From the cell containing the given text, extract its center point as [x, y] coordinate. 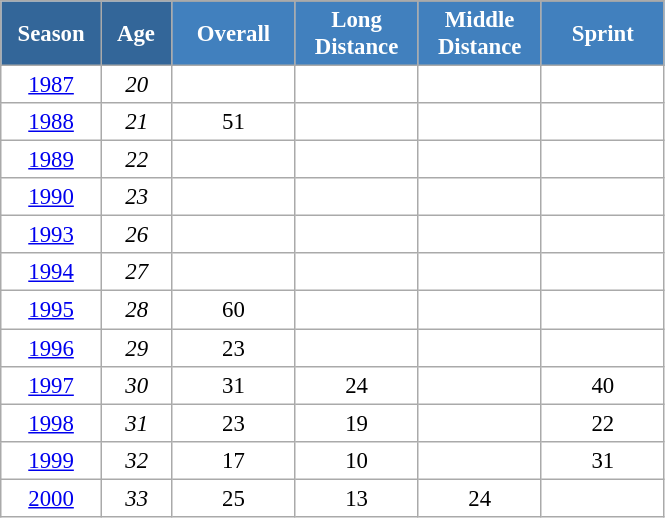
1990 [52, 197]
2000 [52, 498]
1998 [52, 423]
1999 [52, 460]
51 [234, 122]
25 [234, 498]
17 [234, 460]
21 [136, 122]
32 [136, 460]
33 [136, 498]
60 [234, 310]
1996 [52, 348]
1997 [52, 385]
13 [356, 498]
20 [136, 85]
1993 [52, 235]
1988 [52, 122]
27 [136, 273]
Middle Distance [480, 34]
19 [356, 423]
Season [52, 34]
Long Distance [356, 34]
1995 [52, 310]
Age [136, 34]
Sprint [602, 34]
40 [602, 385]
1989 [52, 160]
1987 [52, 85]
28 [136, 310]
26 [136, 235]
10 [356, 460]
29 [136, 348]
30 [136, 385]
1994 [52, 273]
Overall [234, 34]
